Scan for the cell matching the given text and deliver its [X, Y] coordinate at center. 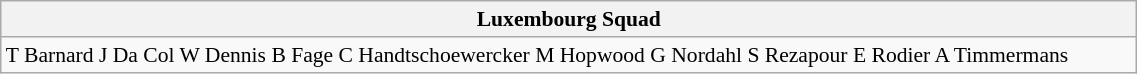
T Barnard J Da Col W Dennis B Fage C Handtschoewercker M Hopwood G Nordahl S Rezapour E Rodier A Timmermans [569, 55]
Luxembourg Squad [569, 19]
